Extract the [x, y] coordinate from the center of the cell holding the provided text.  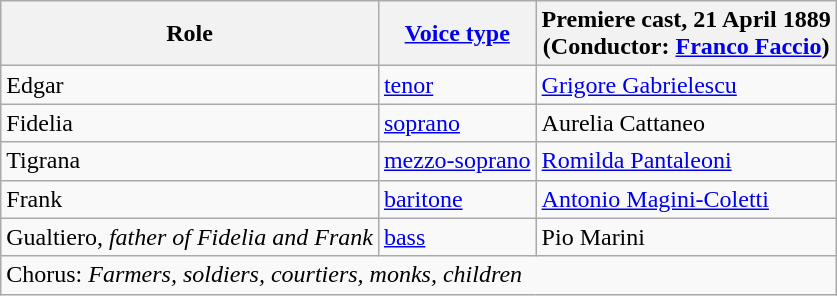
Grigore Gabrielescu [686, 85]
Frank [190, 199]
baritone [457, 199]
Premiere cast, 21 April 1889(Conductor: Franco Faccio) [686, 34]
mezzo-soprano [457, 161]
Fidelia [190, 123]
Tigrana [190, 161]
tenor [457, 85]
Pio Marini [686, 237]
Edgar [190, 85]
Voice type [457, 34]
Aurelia Cattaneo [686, 123]
soprano [457, 123]
Gualtiero, father of Fidelia and Frank [190, 237]
bass [457, 237]
Role [190, 34]
Romilda Pantaleoni [686, 161]
Chorus: Farmers, soldiers, courtiers, monks, children [418, 275]
Antonio Magini-Coletti [686, 199]
